Find where the given text appears and provide that cell's center as [X, Y] coordinate. 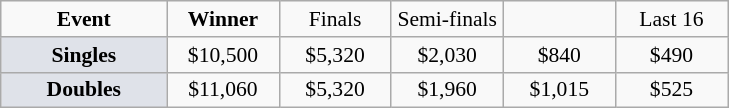
$1,960 [447, 90]
$525 [671, 90]
Winner [223, 19]
$10,500 [223, 55]
$1,015 [559, 90]
$11,060 [223, 90]
$2,030 [447, 55]
Singles [84, 55]
Finals [335, 19]
Last 16 [671, 19]
Semi-finals [447, 19]
Doubles [84, 90]
$840 [559, 55]
Event [84, 19]
$490 [671, 55]
